Return (x, y) of the center of cell containing provided text 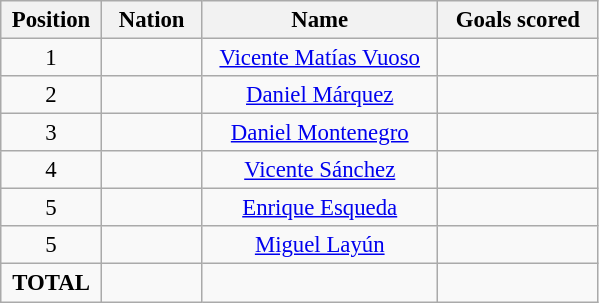
Vicente Matías Vuoso (320, 58)
Vicente Sánchez (320, 170)
Name (320, 20)
Enrique Esqueda (320, 208)
TOTAL (52, 283)
Daniel Márquez (320, 95)
2 (52, 95)
Miguel Layún (320, 245)
1 (52, 58)
4 (52, 170)
Goals scored (518, 20)
Nation (152, 20)
3 (52, 133)
Daniel Montenegro (320, 133)
Position (52, 20)
